Return [X, Y] of the center of cell containing provided text 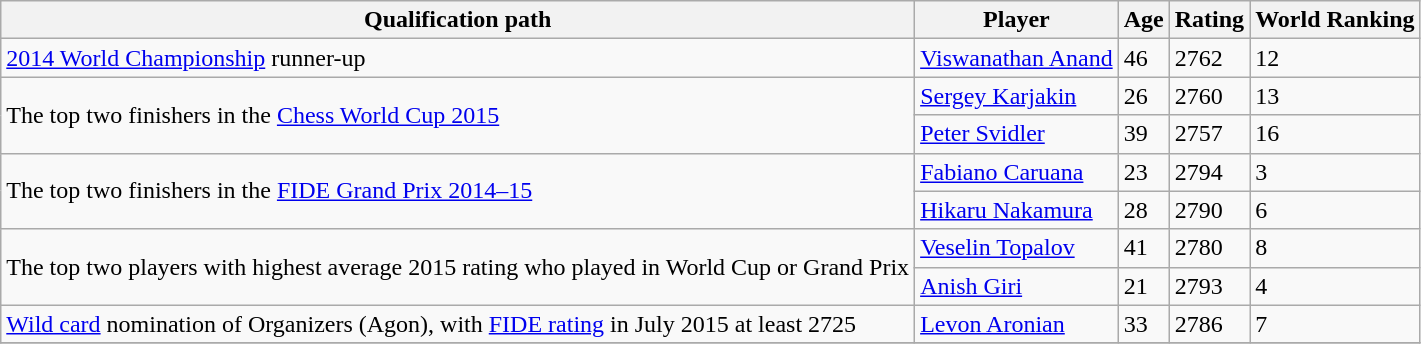
Sergey Karjakin [1017, 96]
8 [1335, 248]
2786 [1209, 324]
2014 World Championship runner-up [458, 58]
28 [1144, 210]
26 [1144, 96]
12 [1335, 58]
Age [1144, 20]
41 [1144, 248]
2794 [1209, 172]
4 [1335, 286]
33 [1144, 324]
Rating [1209, 20]
2793 [1209, 286]
Anish Giri [1017, 286]
3 [1335, 172]
6 [1335, 210]
The top two players with highest average 2015 rating who played in World Cup or Grand Prix [458, 267]
World Ranking [1335, 20]
21 [1144, 286]
2780 [1209, 248]
Viswanathan Anand [1017, 58]
Qualification path [458, 20]
46 [1144, 58]
39 [1144, 134]
16 [1335, 134]
2757 [1209, 134]
Player [1017, 20]
23 [1144, 172]
2790 [1209, 210]
2762 [1209, 58]
Wild card nomination of Organizers (Agon), with FIDE rating in July 2015 at least 2725 [458, 324]
7 [1335, 324]
Levon Aronian [1017, 324]
13 [1335, 96]
Fabiano Caruana [1017, 172]
The top two finishers in the Chess World Cup 2015 [458, 115]
The top two finishers in the FIDE Grand Prix 2014–15 [458, 191]
2760 [1209, 96]
Peter Svidler [1017, 134]
Hikaru Nakamura [1017, 210]
Veselin Topalov [1017, 248]
